Detect which cell encompasses the target text, then output its [x, y] center coordinate. 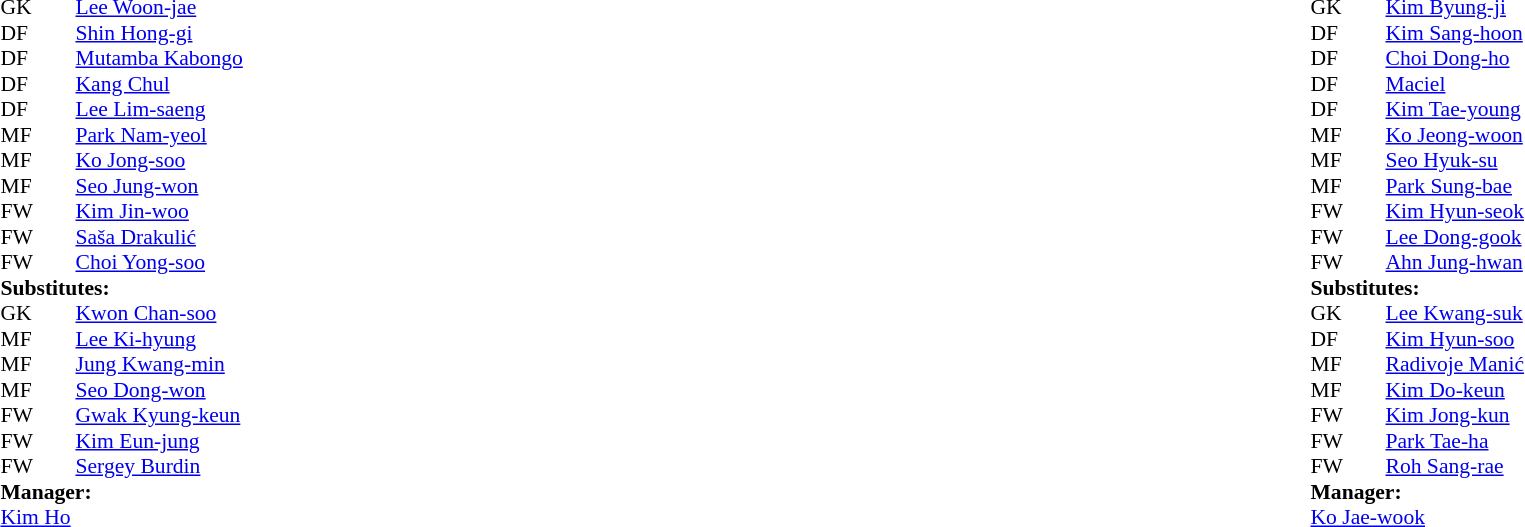
Lee Lim-saeng [160, 109]
Kim Hyun-seok [1454, 211]
Gwak Kyung-keun [160, 415]
Ahn Jung-hwan [1454, 263]
Park Sung-bae [1454, 186]
Maciel [1454, 84]
Kim Do-keun [1454, 390]
Ko Jeong-woon [1454, 135]
Shin Hong-gi [160, 33]
Kim Sang-hoon [1454, 33]
Seo Hyuk-su [1454, 161]
Jung Kwang-min [160, 365]
Kim Tae-young [1454, 109]
Radivoje Manić [1454, 365]
Kim Jin-woo [160, 211]
Kim Hyun-soo [1454, 339]
Park Tae-ha [1454, 441]
Lee Kwang-suk [1454, 313]
Ko Jong-soo [160, 161]
Kwon Chan-soo [160, 313]
Choi Dong-ho [1454, 59]
Kim Eun-jung [160, 441]
Kim Jong-kun [1454, 415]
Lee Dong-gook [1454, 237]
Saša Drakulić [160, 237]
Park Nam-yeol [160, 135]
Sergey Burdin [160, 467]
Choi Yong-soo [160, 263]
Kang Chul [160, 84]
Mutamba Kabongo [160, 59]
Seo Dong-won [160, 390]
Roh Sang-rae [1454, 467]
Seo Jung-won [160, 186]
Lee Ki-hyung [160, 339]
